Scan for the cell matching the given text and deliver its (X, Y) coordinate at center. 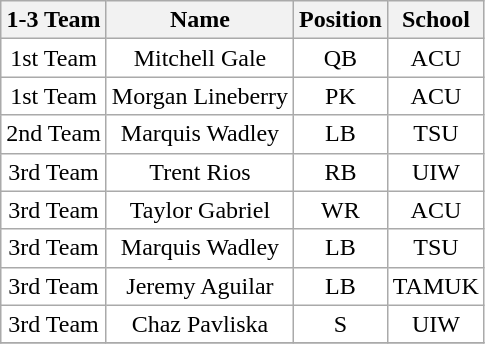
Name (200, 20)
WR (341, 210)
Jeremy Aguilar (200, 286)
TAMUK (436, 286)
Position (341, 20)
PK (341, 96)
QB (341, 58)
Morgan Lineberry (200, 96)
2nd Team (54, 134)
S (341, 324)
1-3 Team (54, 20)
School (436, 20)
Trent Rios (200, 172)
Chaz Pavliska (200, 324)
Taylor Gabriel (200, 210)
Mitchell Gale (200, 58)
RB (341, 172)
